Provide the (x, y) coordinate of the cell's center where the given text is located.  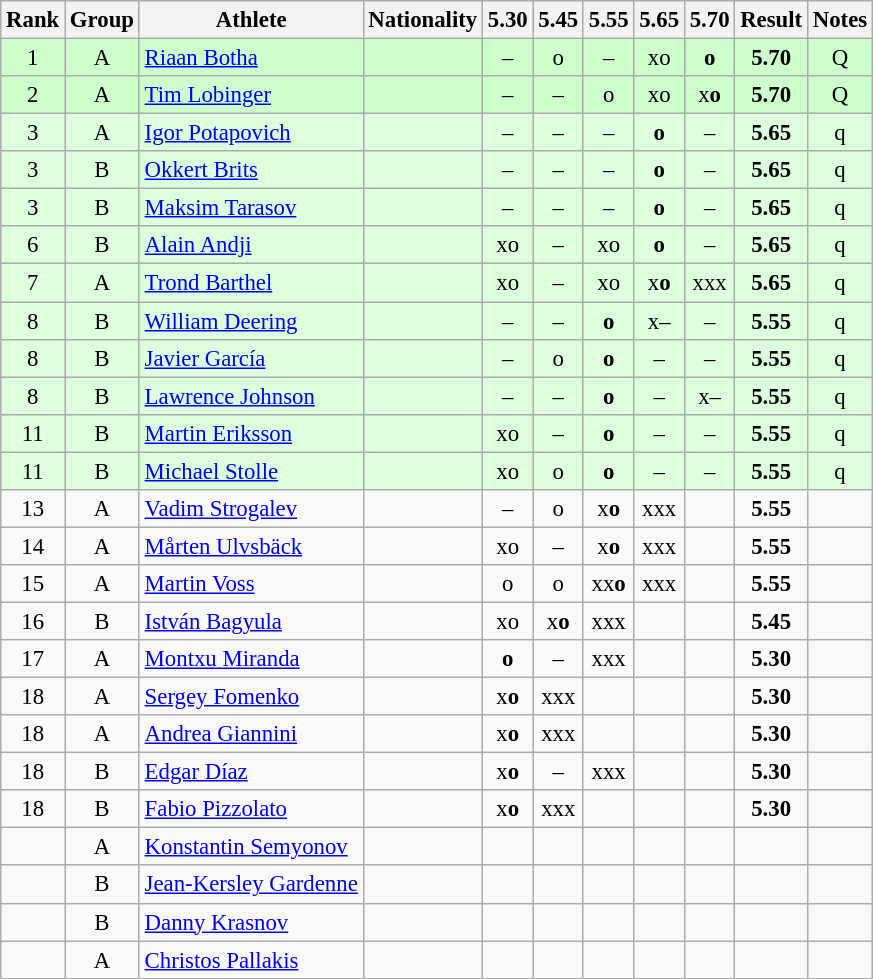
15 (33, 584)
Trond Barthel (251, 283)
Konstantin Semyonov (251, 847)
Sergey Fomenko (251, 697)
17 (33, 659)
Igor Potapovich (251, 133)
13 (33, 509)
16 (33, 621)
Martin Eriksson (251, 433)
Vadim Strogalev (251, 509)
Martin Voss (251, 584)
Maksim Tarasov (251, 208)
Mårten Ulvsbäck (251, 546)
Christos Pallakis (251, 960)
Result (772, 20)
Michael Stolle (251, 471)
6 (33, 245)
Nationality (422, 20)
Riaan Botha (251, 58)
Andrea Giannini (251, 734)
Jean-Kersley Gardenne (251, 885)
Alain Andji (251, 245)
William Deering (251, 321)
Edgar Díaz (251, 772)
Danny Krasnov (251, 922)
Notes (840, 20)
Group (102, 20)
xxo (608, 584)
Rank (33, 20)
Javier García (251, 358)
14 (33, 546)
Tim Lobinger (251, 95)
Athlete (251, 20)
2 (33, 95)
Lawrence Johnson (251, 396)
1 (33, 58)
István Bagyula (251, 621)
Montxu Miranda (251, 659)
Okkert Brits (251, 170)
7 (33, 283)
Fabio Pizzolato (251, 809)
